Return [x, y] of the center of cell containing provided text 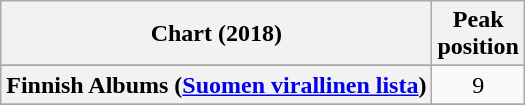
Finnish Albums (Suomen virallinen lista) [216, 85]
Chart (2018) [216, 34]
Peakposition [478, 34]
9 [478, 85]
